Return the (x, y) coordinate for the center point of the cell that contains the specified text.  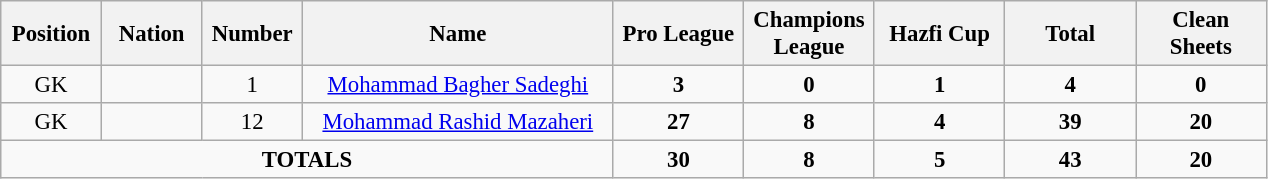
TOTALS (307, 160)
5 (940, 160)
39 (1070, 122)
27 (678, 122)
Total (1070, 34)
Pro League (678, 34)
43 (1070, 160)
Champions League (810, 34)
12 (252, 122)
Name (458, 34)
Clean Sheets (1202, 34)
3 (678, 85)
Position (52, 34)
Hazfi Cup (940, 34)
30 (678, 160)
Number (252, 34)
Mohammad Bagher Sadeghi (458, 85)
Nation (152, 34)
Mohammad Rashid Mazaheri (458, 122)
